For the text-containing cell, return its midpoint in [X, Y] coordinate format. 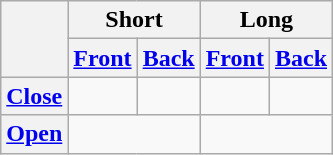
Long [266, 20]
Short [134, 20]
Open [34, 134]
Close [34, 96]
